Identify which cell holds the provided text, then report its (X, Y) central coordinate. 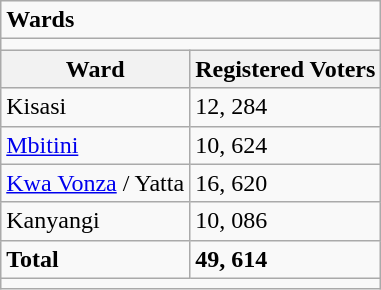
Registered Voters (286, 69)
10, 086 (286, 221)
Kwa Vonza / Yatta (96, 183)
Total (96, 259)
12, 284 (286, 107)
49, 614 (286, 259)
Ward (96, 69)
16, 620 (286, 183)
Kisasi (96, 107)
Mbitini (96, 145)
10, 624 (286, 145)
Wards (191, 20)
Kanyangi (96, 221)
